Determine the [x, y] coordinate at the center of the cell enclosing the given text.  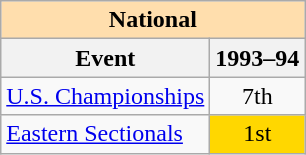
7th [258, 96]
1st [258, 134]
U.S. Championships [106, 96]
1993–94 [258, 58]
National [153, 20]
Event [106, 58]
Eastern Sectionals [106, 134]
